Search for the cell housing the specified text and yield its (x, y) center coordinate. 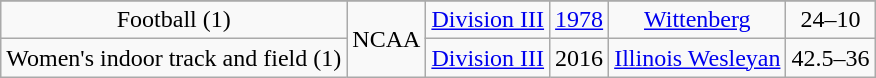
42.5–36 (830, 58)
Illinois Wesleyan (698, 58)
Wittenberg (698, 20)
1978 (580, 20)
NCAA (386, 39)
Football (1) (174, 20)
2016 (580, 58)
Women's indoor track and field (1) (174, 58)
24–10 (830, 20)
